Pinpoint the cell where the given text exists, returning its (X, Y) midpoint coordinate. 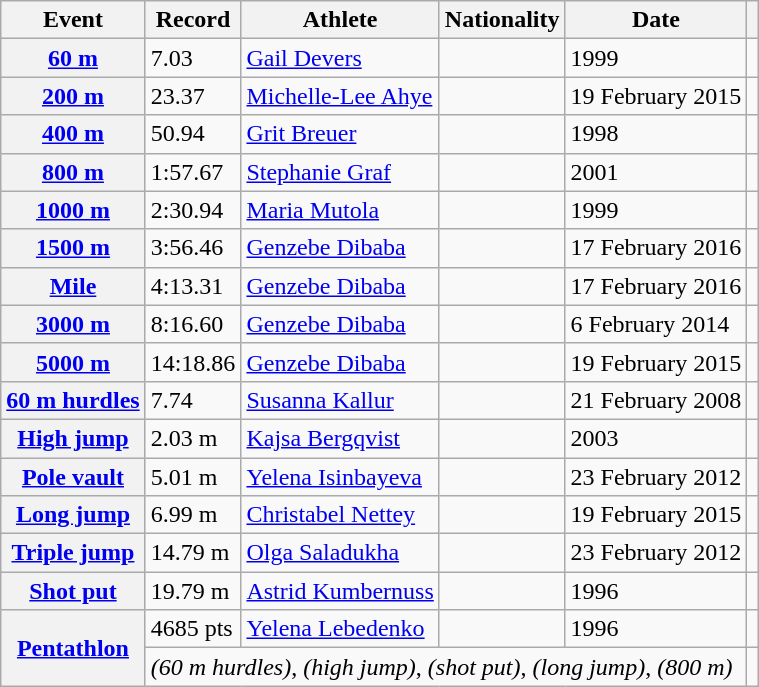
4685 pts (193, 629)
Michelle-Lee Ahye (340, 96)
200 m (73, 96)
14:18.86 (193, 362)
21 February 2008 (656, 400)
High jump (73, 438)
Olga Saladukha (340, 553)
400 m (73, 134)
Mile (73, 286)
50.94 (193, 134)
3000 m (73, 324)
2003 (656, 438)
1:57.67 (193, 172)
60 m (73, 58)
Record (193, 20)
5000 m (73, 362)
7.74 (193, 400)
2.03 m (193, 438)
1998 (656, 134)
Yelena Isinbayeva (340, 477)
7.03 (193, 58)
Maria Mutola (340, 210)
Shot put (73, 591)
Nationality (502, 20)
800 m (73, 172)
Kajsa Bergqvist (340, 438)
19.79 m (193, 591)
2:30.94 (193, 210)
3:56.46 (193, 248)
5.01 m (193, 477)
Pentathlon (73, 648)
Stephanie Graf (340, 172)
8:16.60 (193, 324)
6.99 m (193, 515)
Yelena Lebedenko (340, 629)
Susanna Kallur (340, 400)
6 February 2014 (656, 324)
1000 m (73, 210)
Date (656, 20)
Long jump (73, 515)
60 m hurdles (73, 400)
Grit Breuer (340, 134)
Christabel Nettey (340, 515)
23.37 (193, 96)
14.79 m (193, 553)
1500 m (73, 248)
Gail Devers (340, 58)
Event (73, 20)
Athlete (340, 20)
2001 (656, 172)
(60 m hurdles), (high jump), (shot put), (long jump), (800 m) (446, 667)
4:13.31 (193, 286)
Triple jump (73, 553)
Pole vault (73, 477)
Astrid Kumbernuss (340, 591)
